Scan for the cell matching the given text and deliver its (X, Y) coordinate at center. 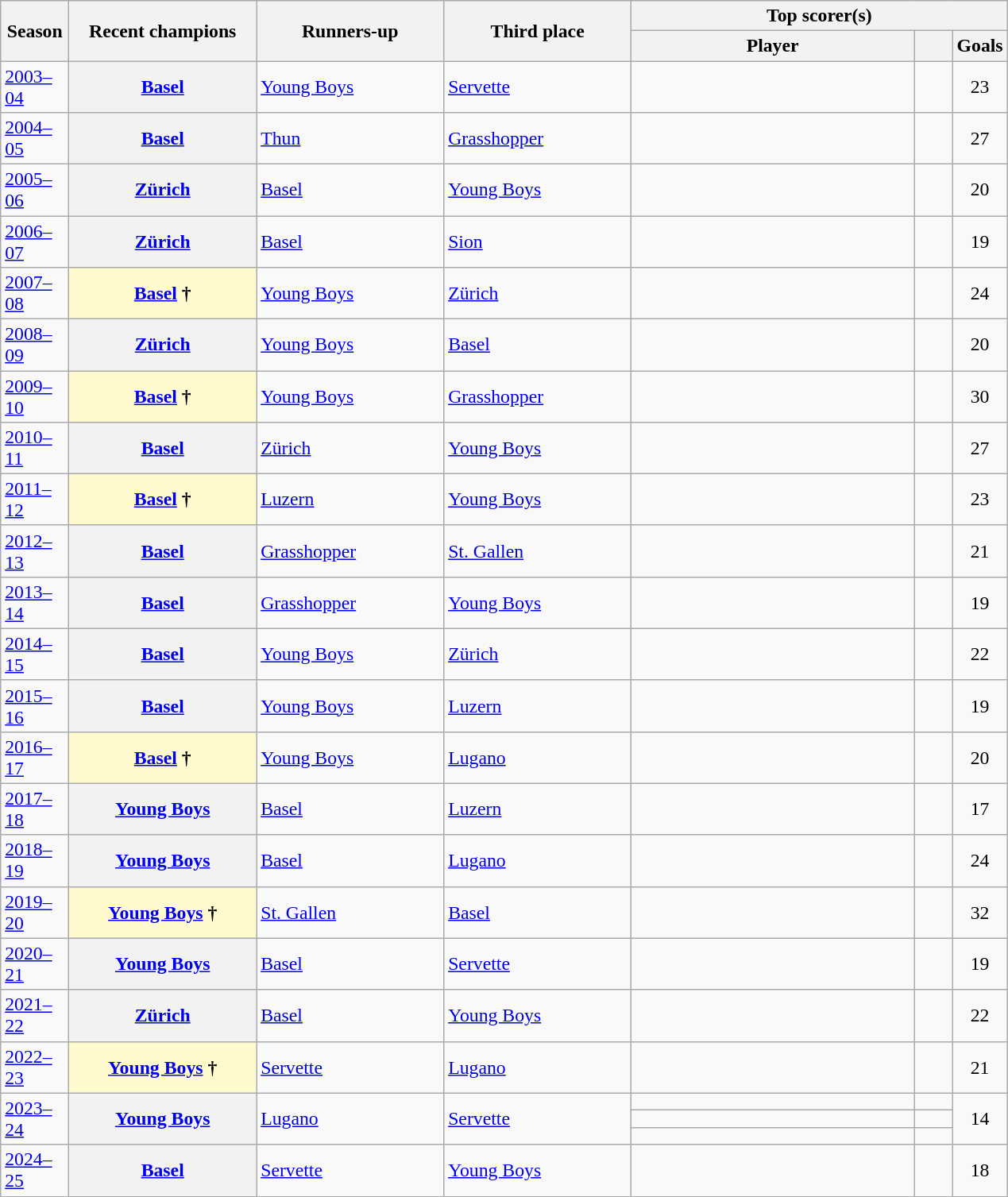
30 (980, 396)
2010–11 (35, 448)
2022–23 (35, 1068)
Goals (980, 46)
2007–08 (35, 292)
2013–14 (35, 602)
Season (35, 31)
14 (980, 1118)
2018–19 (35, 861)
2017–18 (35, 809)
Top scorer(s) (820, 16)
32 (980, 912)
Recent champions (163, 31)
2009–10 (35, 396)
2006–07 (35, 241)
2004–05 (35, 138)
2023–24 (35, 1118)
17 (980, 809)
Player (773, 46)
Third place (538, 31)
2008–09 (35, 345)
2016–17 (35, 758)
18 (980, 1171)
Sion (538, 241)
2020–21 (35, 964)
2019–20 (35, 912)
2015–16 (35, 705)
2005–06 (35, 189)
Thun (350, 138)
2024–25 (35, 1171)
2003–04 (35, 87)
2012–13 (35, 551)
2021–22 (35, 1015)
2014–15 (35, 654)
Runners-up (350, 31)
2011–12 (35, 499)
